Return the [X, Y] coordinate for the center point of the cell that contains the specified text.  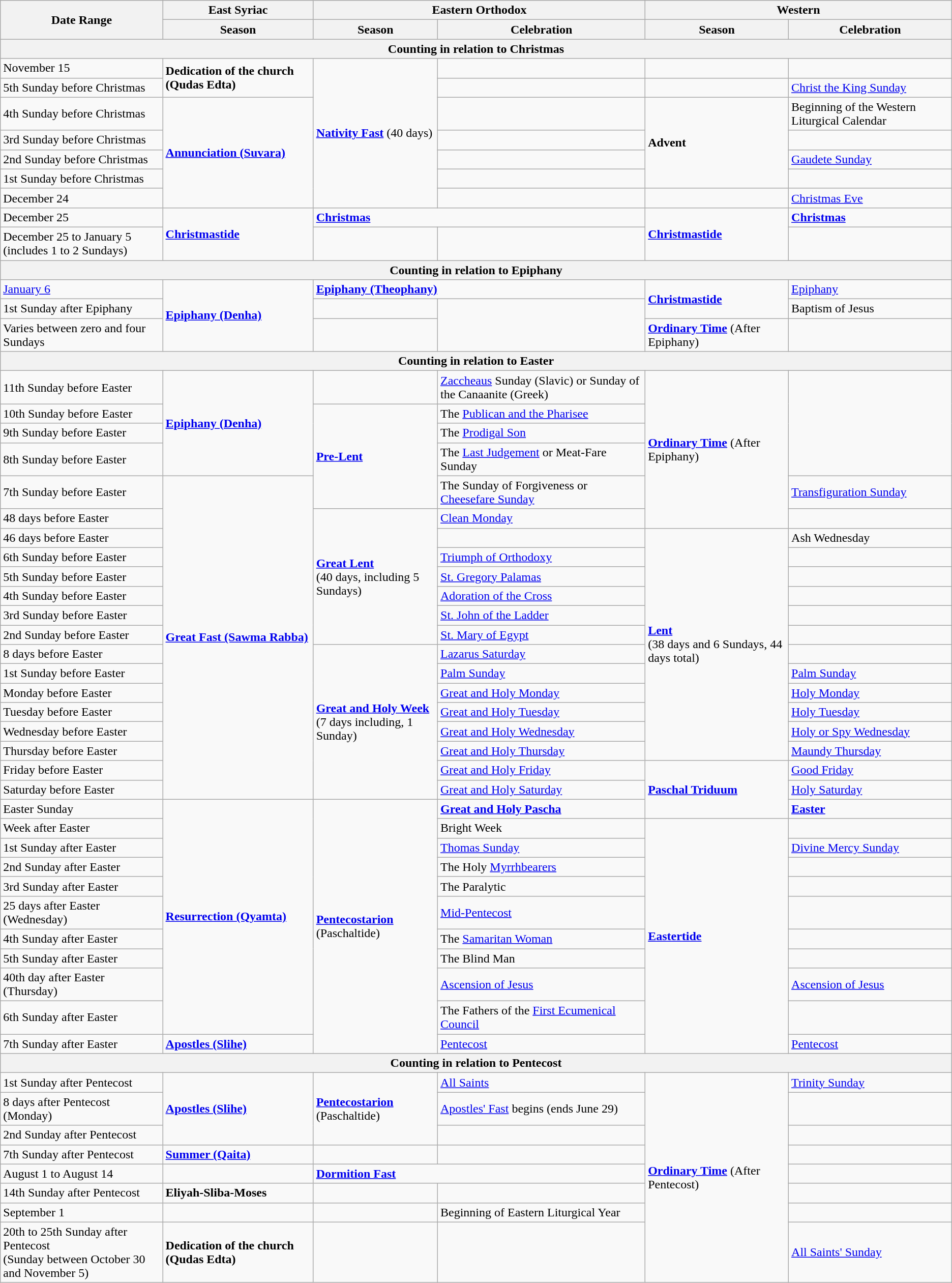
All Saints [542, 1083]
20th to 25th Sunday after Pentecost(Sunday between October 30 and November 5) [81, 1252]
46 days before Easter [81, 538]
Great and Holy Pascha [542, 809]
8th Sunday before Easter [81, 459]
7th Sunday after Pentecost [81, 1154]
4th Sunday before Easter [81, 596]
5th Sunday before Christmas [81, 88]
Date Range [81, 20]
January 6 [81, 289]
The Samaritan Woman [542, 939]
2nd Sunday after Pentecost [81, 1135]
Clean Monday [542, 518]
September 1 [81, 1212]
Varies between zero and four Sundays [81, 335]
Counting in relation to Christmas [476, 49]
St. Mary of Egypt [542, 634]
August 1 to August 14 [81, 1174]
Eastern Orthodox [479, 10]
The Sunday of Forgiveness or Cheesefare Sunday [542, 492]
Tuesday before Easter [81, 712]
Divine Mercy Sunday [871, 848]
The Paralytic [542, 886]
Mid-Pentecost [542, 913]
Dormition Fast [479, 1174]
Zaccheaus Sunday (Slavic) or Sunday of the Canaanite (Greek) [542, 388]
The Publican and the Pharisee [542, 414]
The Fathers of the First Ecumenical Council [542, 1017]
3rd Sunday before Christmas [81, 140]
Great and Holy Monday [542, 693]
25 days after Easter (Wednesday) [81, 913]
2nd Sunday after Easter [81, 867]
Pre-Lent [375, 456]
8 days after Pentecost (Monday) [81, 1109]
Good Friday [871, 770]
2nd Sunday before Christmas [81, 159]
December 25 [81, 217]
1st Sunday after Epiphany [81, 309]
4th Sunday after Easter [81, 939]
Summer (Qaita) [238, 1154]
1st Sunday after Pentecost [81, 1083]
Advent [717, 142]
The Blind Man [542, 958]
5th Sunday after Easter [81, 958]
Western [798, 10]
Resurrection (Qyamta) [238, 917]
Great and Holy Wednesday [542, 732]
The Last Judgement or Meat-Fare Sunday [542, 459]
Great and Holy Friday [542, 770]
10th Sunday before Easter [81, 414]
9th Sunday before Easter [81, 433]
Trinity Sunday [871, 1083]
Lent(38 days and 6 Sundays, 44 days total) [717, 644]
Easter [871, 809]
Monday before Easter [81, 693]
Transfiguration Sunday [871, 492]
Saturday before Easter [81, 790]
Counting in relation to Pentecost [476, 1063]
Counting in relation to Epiphany [476, 270]
Annunciation (Suvara) [238, 153]
40th day after Easter (Thursday) [81, 985]
Maundy Thursday [871, 751]
3rd Sunday after Easter [81, 886]
Ordinary Time (After Pentecost) [717, 1178]
Apostles' Fast begins (ends June 29) [542, 1109]
Thursday before Easter [81, 751]
6th Sunday after Easter [81, 1017]
Paschal Triduum [717, 790]
Bright Week [542, 828]
7th Sunday before Easter [81, 492]
Great and Holy Thursday [542, 751]
Eliyah-Sliba-Moses [238, 1193]
Epiphany (Theophany) [479, 289]
1st Sunday before Christmas [81, 179]
48 days before Easter [81, 518]
Epiphany [871, 289]
November 15 [81, 68]
Week after Easter [81, 828]
Baptism of Jesus [871, 309]
Holy or Spy Wednesday [871, 732]
7th Sunday after Easter [81, 1044]
4th Sunday before Christmas [81, 114]
Great and Holy Saturday [542, 790]
5th Sunday before Easter [81, 576]
Counting in relation to Easter [476, 361]
Adoration of the Cross [542, 596]
Holy Tuesday [871, 712]
2nd Sunday before Easter [81, 634]
Gaudete Sunday [871, 159]
8 days before Easter [81, 654]
St. Gregory Palamas [542, 576]
The Holy Myrrhbearers [542, 867]
6th Sunday before Easter [81, 557]
1st Sunday before Easter [81, 674]
Nativity Fast (40 days) [375, 133]
All Saints' Sunday [871, 1252]
Beginning of Eastern Liturgical Year [542, 1212]
Christmas Eve [871, 198]
December 25 to January 5(includes 1 to 2 Sundays) [81, 243]
Thomas Sunday [542, 848]
Christ the King Sunday [871, 88]
Great Lent(40 days, including 5 Sundays) [375, 576]
The Prodigal Son [542, 433]
Triumph of Orthodoxy [542, 557]
Great and Holy Tuesday [542, 712]
1st Sunday after Easter [81, 848]
Wednesday before Easter [81, 732]
11th Sunday before Easter [81, 388]
Friday before Easter [81, 770]
Holy Saturday [871, 790]
Lazarus Saturday [542, 654]
Ash Wednesday [871, 538]
Great Fast (Sawma Rabba) [238, 637]
December 24 [81, 198]
Eastertide [717, 936]
East Syriac [238, 10]
14th Sunday after Pentecost [81, 1193]
3rd Sunday before Easter [81, 615]
Great and Holy Week(7 days including, 1 Sunday) [375, 722]
Beginning of the Western Liturgical Calendar [871, 114]
St. John of the Ladder [542, 615]
Holy Monday [871, 693]
Easter Sunday [81, 809]
